Output the [X, Y] coordinate of the center of the cell containing the given text.  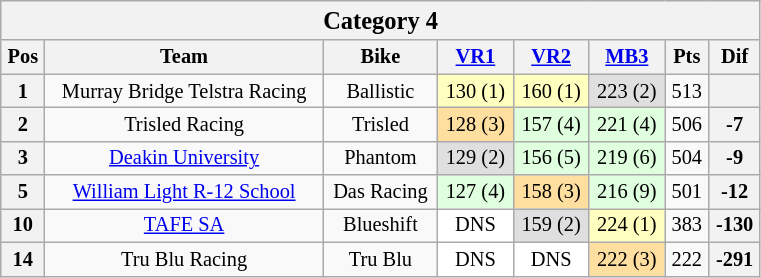
1 [23, 91]
Pos [23, 57]
221 (4) [627, 124]
513 [687, 91]
Bike [380, 57]
160 (1) [551, 91]
2 [23, 124]
156 (5) [551, 158]
MB3 [627, 57]
128 (3) [476, 124]
14 [23, 259]
222 (3) [627, 259]
Team [184, 57]
501 [687, 192]
Das Racing [380, 192]
219 (6) [627, 158]
223 (2) [627, 91]
506 [687, 124]
-7 [735, 124]
216 (9) [627, 192]
383 [687, 225]
Murray Bridge Telstra Racing [184, 91]
Ballistic [380, 91]
10 [23, 225]
Pts [687, 57]
157 (4) [551, 124]
-130 [735, 225]
158 (3) [551, 192]
-9 [735, 158]
VR2 [551, 57]
William Light R-12 School [184, 192]
222 [687, 259]
Dif [735, 57]
5 [23, 192]
-12 [735, 192]
224 (1) [627, 225]
3 [23, 158]
Trisled [380, 124]
159 (2) [551, 225]
127 (4) [476, 192]
Tru Blu Racing [184, 259]
Category 4 [381, 20]
Trisled Racing [184, 124]
-291 [735, 259]
Blueshift [380, 225]
Tru Blu [380, 259]
Phantom [380, 158]
130 (1) [476, 91]
504 [687, 158]
Deakin University [184, 158]
TAFE SA [184, 225]
129 (2) [476, 158]
VR1 [476, 57]
